Locate the cell with the specified text and output its (x, y) center coordinate. 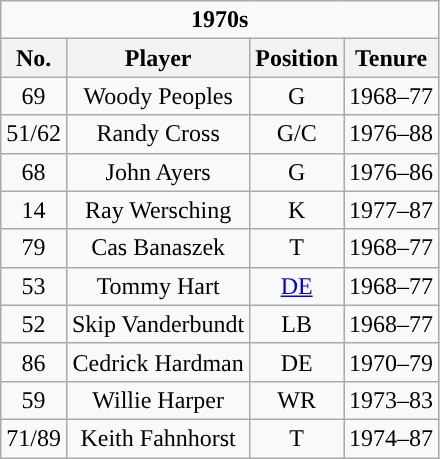
51/62 (34, 134)
G/C (297, 134)
No. (34, 58)
14 (34, 210)
Randy Cross (158, 134)
79 (34, 248)
Ray Wersching (158, 210)
WR (297, 400)
1976–86 (392, 172)
Willie Harper (158, 400)
K (297, 210)
LB (297, 324)
53 (34, 286)
1973–83 (392, 400)
1974–87 (392, 438)
1976–88 (392, 134)
1970–79 (392, 362)
Cedrick Hardman (158, 362)
Tommy Hart (158, 286)
71/89 (34, 438)
Player (158, 58)
59 (34, 400)
Skip Vanderbundt (158, 324)
86 (34, 362)
Position (297, 58)
69 (34, 96)
Woody Peoples (158, 96)
John Ayers (158, 172)
Tenure (392, 58)
Keith Fahnhorst (158, 438)
1977–87 (392, 210)
1970s (220, 20)
68 (34, 172)
Cas Banaszek (158, 248)
52 (34, 324)
